For the text-containing cell, return its midpoint in (x, y) coordinate format. 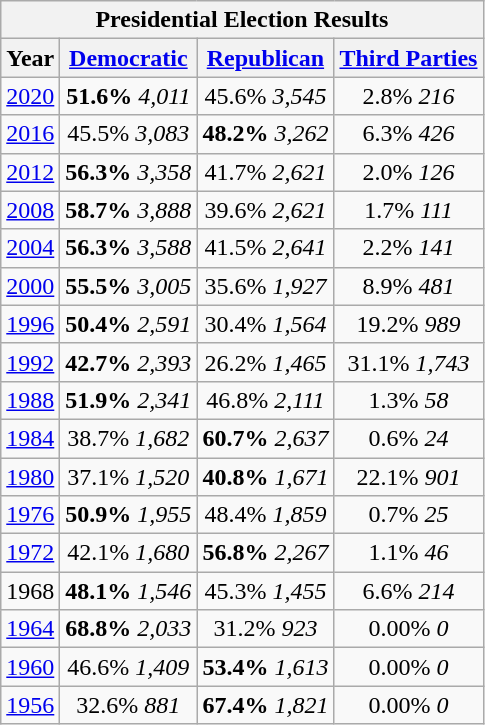
1976 (30, 515)
39.6% 2,621 (266, 210)
2012 (30, 172)
1988 (30, 400)
2.0% 126 (408, 172)
22.1% 901 (408, 477)
41.7% 2,621 (266, 172)
1992 (30, 362)
Republican (266, 58)
0.7% 25 (408, 515)
1.7% 111 (408, 210)
60.7% 2,637 (266, 438)
2016 (30, 134)
40.8% 1,671 (266, 477)
48.1% 1,546 (128, 591)
38.7% 1,682 (128, 438)
35.6% 1,927 (266, 286)
1984 (30, 438)
8.9% 481 (408, 286)
41.5% 2,641 (266, 248)
48.4% 1,859 (266, 515)
51.6% 4,011 (128, 96)
Presidential Election Results (242, 20)
30.4% 1,564 (266, 324)
46.6% 1,409 (128, 667)
1.3% 58 (408, 400)
51.9% 2,341 (128, 400)
45.6% 3,545 (266, 96)
Third Parties (408, 58)
45.3% 1,455 (266, 591)
1.1% 46 (408, 553)
53.4% 1,613 (266, 667)
31.1% 1,743 (408, 362)
68.8% 2,033 (128, 629)
50.9% 1,955 (128, 515)
56.3% 3,358 (128, 172)
1960 (30, 667)
2.8% 216 (408, 96)
1964 (30, 629)
2000 (30, 286)
50.4% 2,591 (128, 324)
42.7% 2,393 (128, 362)
37.1% 1,520 (128, 477)
55.5% 3,005 (128, 286)
1956 (30, 705)
46.8% 2,111 (266, 400)
31.2% 923 (266, 629)
1980 (30, 477)
6.3% 426 (408, 134)
32.6% 881 (128, 705)
56.3% 3,588 (128, 248)
67.4% 1,821 (266, 705)
1968 (30, 591)
1996 (30, 324)
2004 (30, 248)
2008 (30, 210)
45.5% 3,083 (128, 134)
19.2% 989 (408, 324)
0.6% 24 (408, 438)
1972 (30, 553)
Year (30, 58)
Democratic (128, 58)
26.2% 1,465 (266, 362)
42.1% 1,680 (128, 553)
2.2% 141 (408, 248)
58.7% 3,888 (128, 210)
56.8% 2,267 (266, 553)
2020 (30, 96)
6.6% 214 (408, 591)
48.2% 3,262 (266, 134)
